Scan for the cell matching the given text and deliver its [X, Y] coordinate at center. 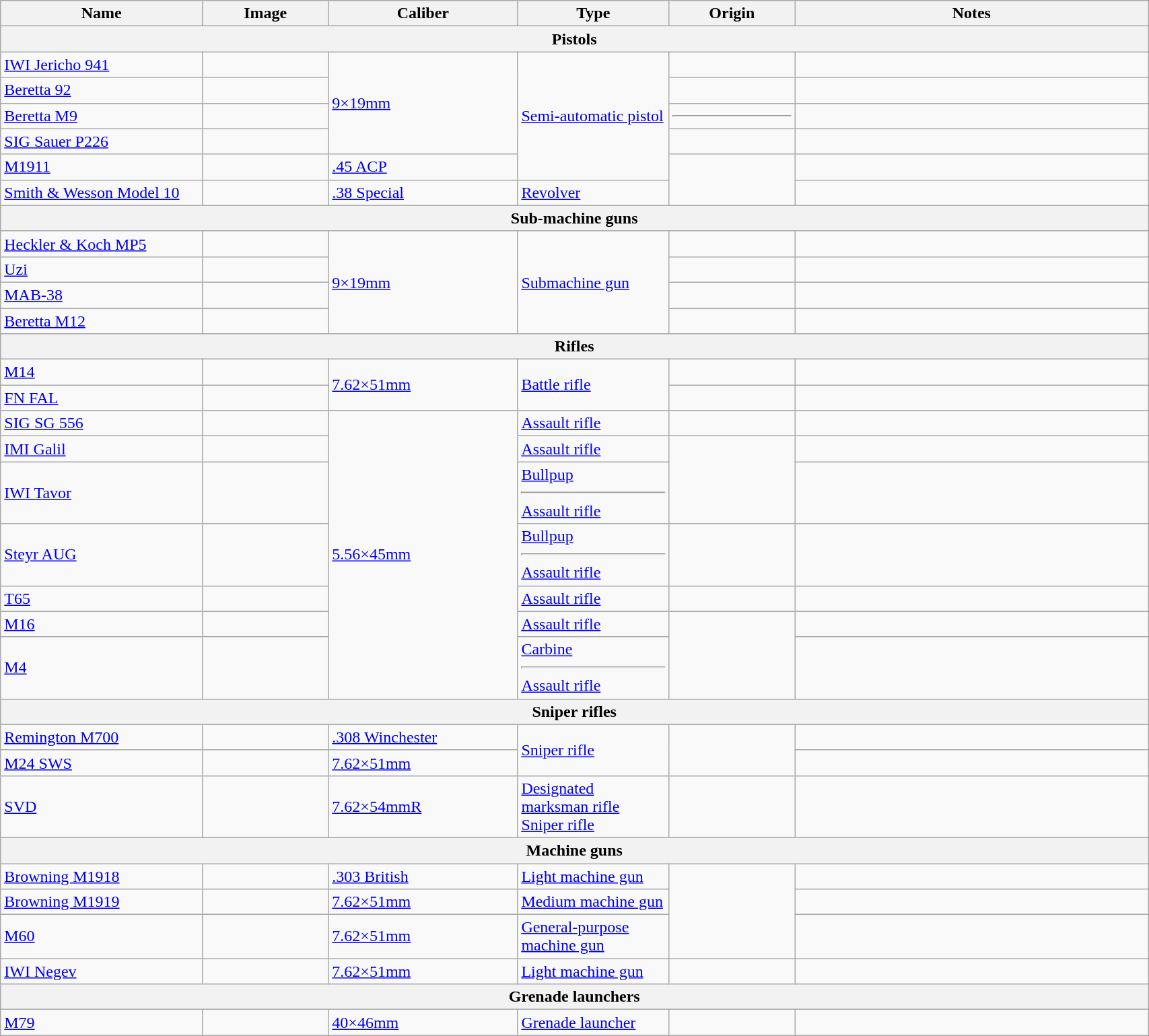
40×46mm [423, 1023]
Designated marksman rifleSniper rifle [594, 806]
IWI Tavor [102, 493]
M4 [102, 668]
7.62×54mmR [423, 806]
SIG SG 556 [102, 423]
M1911 [102, 167]
Type [594, 13]
Caliber [423, 13]
Steyr AUG [102, 555]
SIG Sauer P226 [102, 141]
CarbineAssault rifle [594, 668]
Heckler & Koch MP5 [102, 244]
Sniper rifle [594, 750]
M14 [102, 372]
Semi-automatic pistol [594, 116]
Revolver [594, 193]
M16 [102, 624]
SVD [102, 806]
General-purpose machine gun [594, 937]
Origin [732, 13]
IWI Negev [102, 971]
Smith & Wesson Model 10 [102, 193]
Sub-machine guns [575, 218]
5.56×45mm [423, 555]
Notes [972, 13]
IMI Galil [102, 449]
.45 ACP [423, 167]
Beretta 92 [102, 90]
Browning M1918 [102, 876]
T65 [102, 598]
.308 Winchester [423, 737]
Name [102, 13]
Pistols [575, 39]
Rifles [575, 347]
Submachine gun [594, 282]
Beretta M12 [102, 321]
FN FAL [102, 398]
Beretta M9 [102, 116]
.38 Special [423, 193]
M60 [102, 937]
Image [265, 13]
.303 British [423, 876]
Grenade launcher [594, 1023]
Sniper rifles [575, 712]
IWI Jericho 941 [102, 65]
Battle rifle [594, 385]
Medium machine gun [594, 902]
Browning M1919 [102, 902]
Uzi [102, 269]
Remington M700 [102, 737]
Machine guns [575, 850]
Grenade launchers [575, 997]
MAB-38 [102, 295]
M79 [102, 1023]
M24 SWS [102, 763]
